Search for the cell housing the specified text and yield its [X, Y] center coordinate. 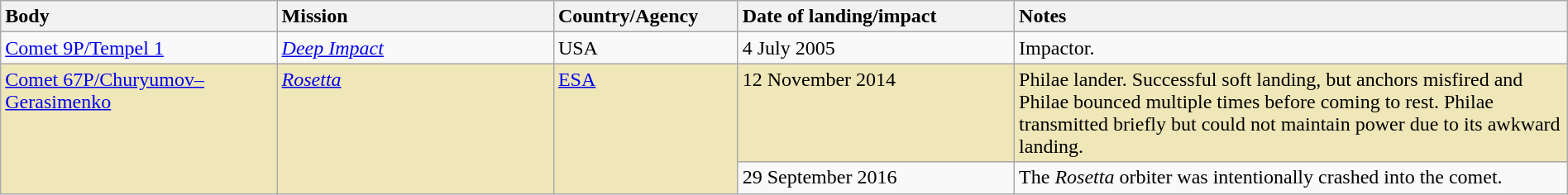
Comet 9P/Tempel 1 [139, 48]
Mission [415, 17]
Notes [1292, 17]
29 September 2016 [876, 178]
Comet 67P/Churyumov–Gerasimenko [139, 129]
12 November 2014 [876, 112]
Country/Agency [645, 17]
Impactor. [1292, 48]
Body [139, 17]
USA [645, 48]
Date of landing/impact [876, 17]
ESA [645, 129]
Rosetta [415, 129]
4 July 2005 [876, 48]
Deep Impact [415, 48]
The Rosetta orbiter was intentionally crashed into the comet. [1292, 178]
